Search for the cell housing the specified text and yield its (X, Y) center coordinate. 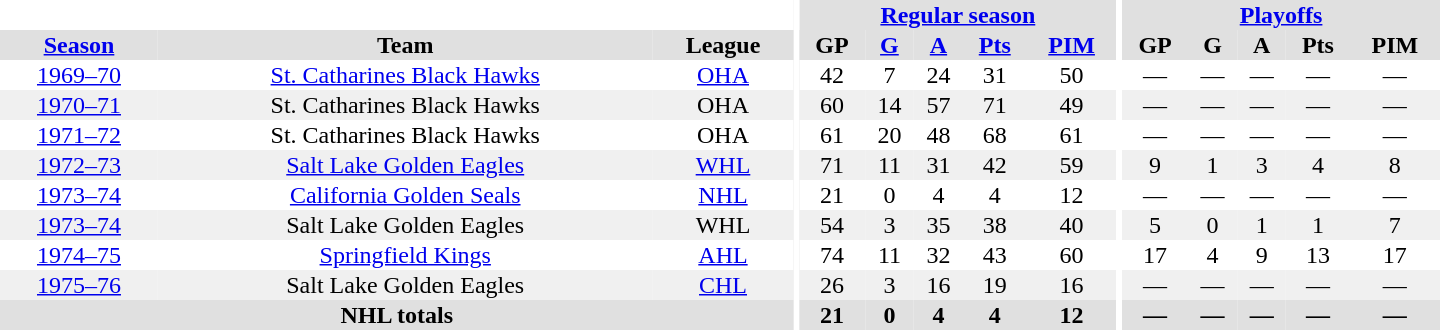
1972–73 (79, 165)
13 (1318, 255)
32 (938, 255)
Playoffs (1281, 15)
19 (995, 285)
38 (995, 225)
CHL (722, 285)
Team (405, 45)
57 (938, 105)
1974–75 (79, 255)
NHL totals (397, 315)
49 (1072, 105)
74 (832, 255)
35 (938, 225)
1970–71 (79, 105)
43 (995, 255)
Regular season (958, 15)
Season (79, 45)
59 (1072, 165)
20 (890, 135)
AHL (722, 255)
26 (832, 285)
48 (938, 135)
NHL (722, 195)
40 (1072, 225)
50 (1072, 75)
California Golden Seals (405, 195)
14 (890, 105)
1975–76 (79, 285)
League (722, 45)
Springfield Kings (405, 255)
54 (832, 225)
24 (938, 75)
1971–72 (79, 135)
1969–70 (79, 75)
8 (1395, 165)
5 (1155, 225)
68 (995, 135)
